Return the [x, y] coordinate for the center point of the cell that contains the specified text.  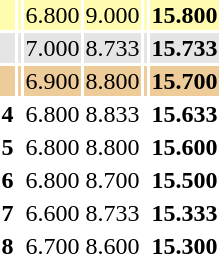
15.800 [184, 15]
9.000 [112, 15]
15.633 [184, 114]
15.333 [184, 213]
7.000 [52, 48]
5 [8, 147]
6.600 [52, 213]
8.833 [112, 114]
4 [8, 114]
6 [8, 180]
7 [8, 213]
15.500 [184, 180]
15.733 [184, 48]
6.900 [52, 81]
8.700 [112, 180]
15.600 [184, 147]
15.700 [184, 81]
